Search for the cell housing the specified text and yield its (X, Y) center coordinate. 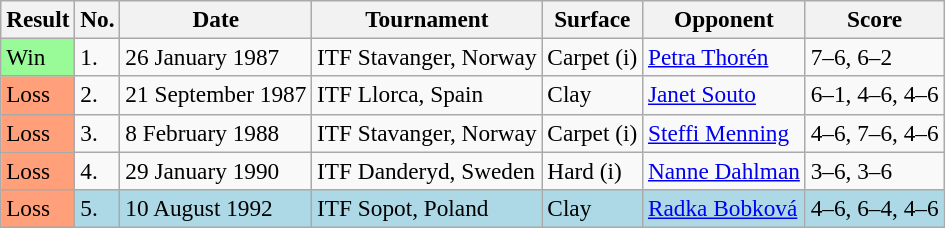
Date (216, 19)
Win (38, 57)
Hard (i) (592, 170)
Result (38, 19)
1. (98, 57)
7–6, 6–2 (874, 57)
21 September 1987 (216, 95)
5. (98, 208)
Surface (592, 19)
Opponent (724, 19)
4–6, 7–6, 4–6 (874, 133)
Radka Bobková (724, 208)
ITF Sopot, Poland (427, 208)
ITF Danderyd, Sweden (427, 170)
No. (98, 19)
6–1, 4–6, 4–6 (874, 95)
3. (98, 133)
4. (98, 170)
26 January 1987 (216, 57)
Janet Souto (724, 95)
Score (874, 19)
ITF Llorca, Spain (427, 95)
4–6, 6–4, 4–6 (874, 208)
Nanne Dahlman (724, 170)
3–6, 3–6 (874, 170)
Petra Thorén (724, 57)
Steffi Menning (724, 133)
Tournament (427, 19)
10 August 1992 (216, 208)
29 January 1990 (216, 170)
8 February 1988 (216, 133)
2. (98, 95)
